Return [x, y] of the center of cell containing provided text 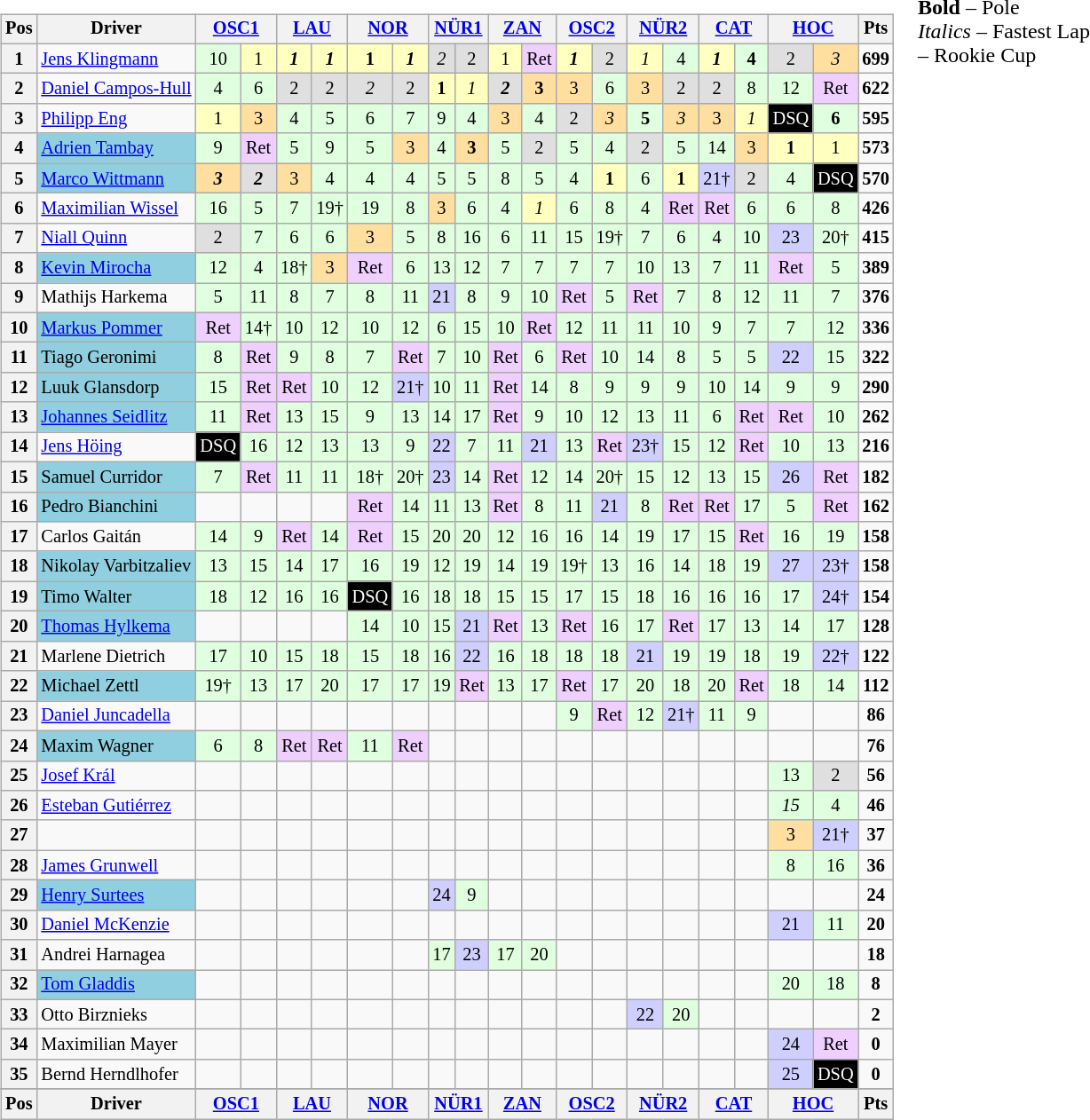
Pedro Bianchini [115, 507]
24† [835, 596]
Luuk Glansdorp [115, 388]
Jens Klingmann [115, 59]
290 [876, 388]
31 [19, 955]
37 [876, 835]
32 [19, 985]
Tiago Geronimi [115, 358]
Maxim Wagner [115, 745]
322 [876, 358]
573 [876, 148]
Maximilian Mayer [115, 1045]
Marlene Dietrich [115, 656]
426 [876, 209]
Johannes Seidlitz [115, 417]
35 [19, 1075]
76 [876, 745]
570 [876, 178]
Kevin Mirocha [115, 268]
Daniel Juncadella [115, 716]
36 [876, 865]
46 [876, 806]
56 [876, 776]
Jens Höing [115, 447]
128 [876, 627]
Maximilian Wissel [115, 209]
Mathijs Harkema [115, 298]
595 [876, 119]
Tom Gladdis [115, 985]
122 [876, 656]
Henry Surtees [115, 895]
154 [876, 596]
34 [19, 1045]
28 [19, 865]
86 [876, 716]
216 [876, 447]
33 [19, 1014]
Nikolay Varbitzaliev [115, 566]
Andrei Harnagea [115, 955]
James Grunwell [115, 865]
376 [876, 298]
Michael Zettl [115, 686]
Timo Walter [115, 596]
699 [876, 59]
Josef Král [115, 776]
182 [876, 477]
Niall Quinn [115, 238]
30 [19, 925]
162 [876, 507]
14† [258, 327]
Samuel Curridor [115, 477]
22† [835, 656]
Philipp Eng [115, 119]
336 [876, 327]
389 [876, 268]
Daniel McKenzie [115, 925]
415 [876, 238]
Thomas Hylkema [115, 627]
Marco Wittmann [115, 178]
Esteban Gutiérrez [115, 806]
Otto Birznieks [115, 1014]
262 [876, 417]
Markus Pommer [115, 327]
622 [876, 89]
29 [19, 895]
Adrien Tambay [115, 148]
Daniel Campos-Hull [115, 89]
112 [876, 686]
Carlos Gaitán [115, 537]
Bernd Herndlhofer [115, 1075]
